Pinpoint the cell where the given text exists, returning its [X, Y] midpoint coordinate. 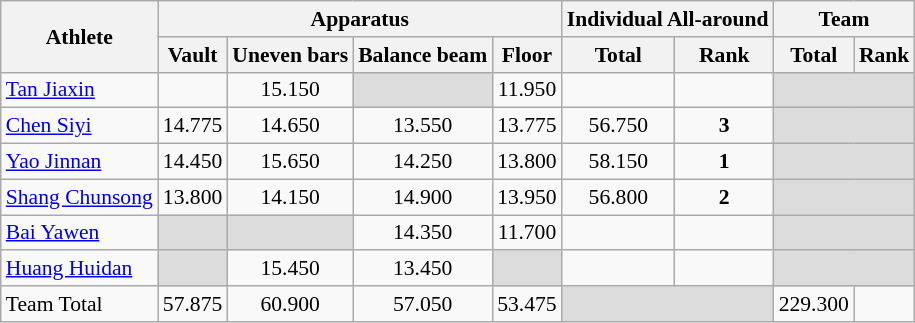
15.150 [290, 90]
14.150 [290, 197]
Uneven bars [290, 55]
2 [724, 197]
Tan Jiaxin [80, 90]
15.450 [290, 269]
14.900 [422, 197]
Chen Siyi [80, 126]
58.150 [618, 162]
14.350 [422, 233]
Bai Yawen [80, 233]
Athlete [80, 36]
229.300 [814, 304]
13.950 [526, 197]
Balance beam [422, 55]
53.475 [526, 304]
13.550 [422, 126]
57.050 [422, 304]
14.250 [422, 162]
57.875 [192, 304]
14.775 [192, 126]
Shang Chunsong [80, 197]
Floor [526, 55]
14.650 [290, 126]
Vault [192, 55]
60.900 [290, 304]
11.700 [526, 233]
Team Total [80, 304]
Yao Jinnan [80, 162]
13.775 [526, 126]
13.450 [422, 269]
15.650 [290, 162]
Huang Huidan [80, 269]
14.450 [192, 162]
1 [724, 162]
Team [844, 19]
3 [724, 126]
56.750 [618, 126]
56.800 [618, 197]
Apparatus [360, 19]
11.950 [526, 90]
Individual All-around [668, 19]
